Pinpoint the cell where the given text exists, returning its (X, Y) midpoint coordinate. 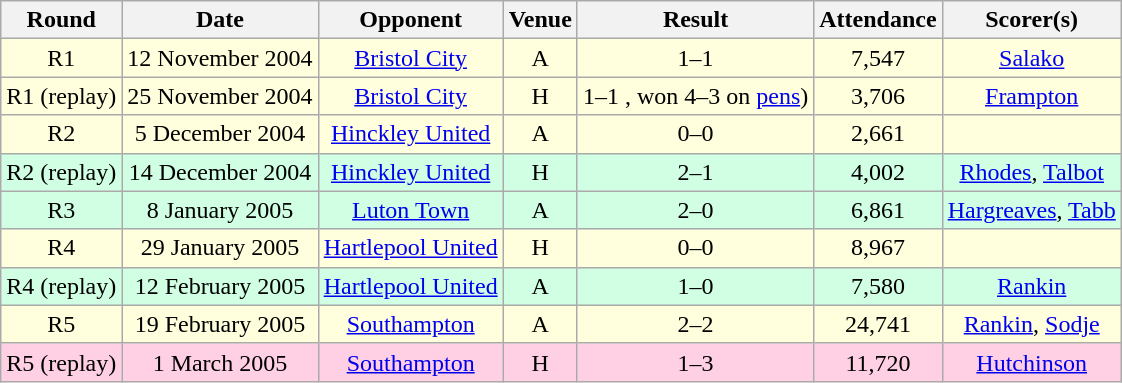
7,580 (878, 286)
12 November 2004 (220, 58)
R4 (62, 248)
2,661 (878, 134)
Venue (540, 20)
25 November 2004 (220, 96)
3,706 (878, 96)
8 January 2005 (220, 210)
1 March 2005 (220, 362)
6,861 (878, 210)
1–3 (695, 362)
1–1 (695, 58)
Luton Town (410, 210)
24,741 (878, 324)
19 February 2005 (220, 324)
4,002 (878, 172)
2–2 (695, 324)
Opponent (410, 20)
R2 (62, 134)
29 January 2005 (220, 248)
7,547 (878, 58)
Hutchinson (1032, 362)
Attendance (878, 20)
Rhodes, Talbot (1032, 172)
Rankin, Sodje (1032, 324)
11,720 (878, 362)
R4 (replay) (62, 286)
R1 (replay) (62, 96)
Hargreaves, Tabb (1032, 210)
Date (220, 20)
14 December 2004 (220, 172)
Round (62, 20)
R2 (replay) (62, 172)
2–1 (695, 172)
5 December 2004 (220, 134)
R5 (62, 324)
Scorer(s) (1032, 20)
R5 (replay) (62, 362)
8,967 (878, 248)
Salako (1032, 58)
1–0 (695, 286)
2–0 (695, 210)
R1 (62, 58)
12 February 2005 (220, 286)
1–1 , won 4–3 on pens) (695, 96)
Rankin (1032, 286)
Frampton (1032, 96)
Result (695, 20)
R3 (62, 210)
